Output the [x, y] coordinate of the center of the cell containing the given text.  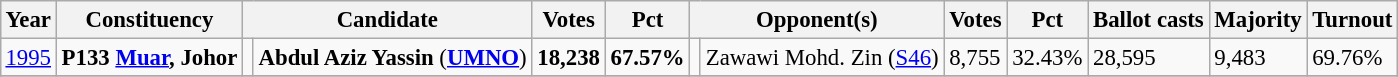
Ballot casts [1148, 20]
1995 [28, 57]
Candidate [388, 20]
Turnout [1352, 20]
Zawawi Mohd. Zin (S46) [822, 57]
Majority [1258, 20]
P133 Muar, Johor [149, 57]
Abdul Aziz Yassin (UMNO) [392, 57]
18,238 [568, 57]
8,755 [976, 57]
Year [28, 20]
32.43% [1048, 57]
Opponent(s) [817, 20]
Constituency [149, 20]
28,595 [1148, 57]
67.57% [648, 57]
9,483 [1258, 57]
69.76% [1352, 57]
